Determine the [X, Y] coordinate at the center of the cell enclosing the given text.  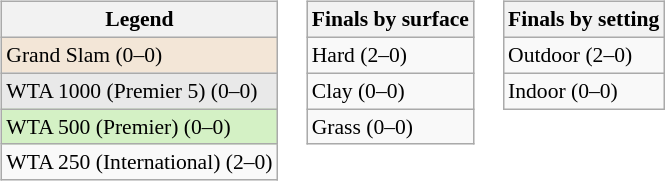
Legend [139, 20]
WTA 1000 (Premier 5) (0–0) [139, 91]
Clay (0–0) [390, 91]
Outdoor (2–0) [584, 55]
WTA 250 (International) (2–0) [139, 162]
Finals by setting [584, 20]
Grass (0–0) [390, 127]
Hard (2–0) [390, 55]
Indoor (0–0) [584, 91]
Finals by surface [390, 20]
Grand Slam (0–0) [139, 55]
WTA 500 (Premier) (0–0) [139, 127]
